Determine the [X, Y] coordinate at the center of the cell enclosing the given text.  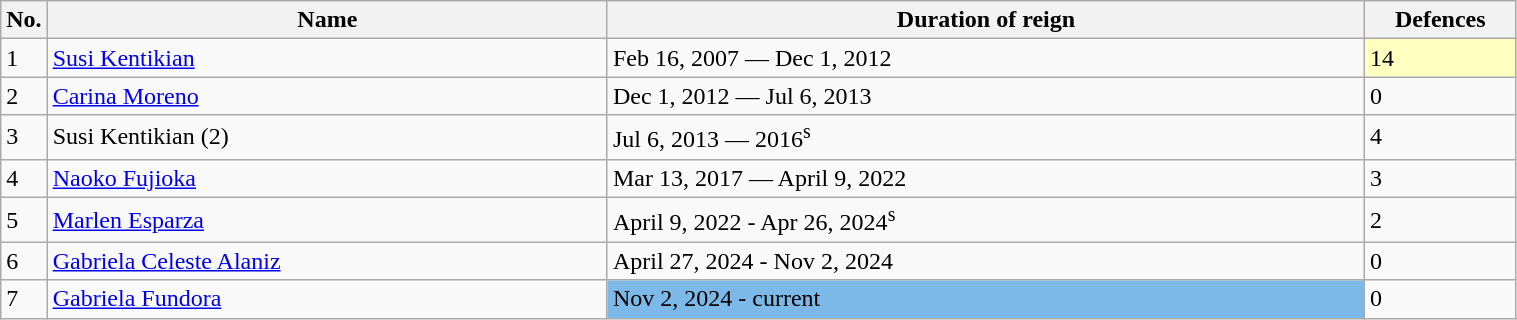
Dec 1, 2012 — Jul 6, 2013 [986, 96]
Feb 16, 2007 — Dec 1, 2012 [986, 58]
April 27, 2024 - Nov 2, 2024 [986, 261]
Name [327, 20]
Carina Moreno [327, 96]
Marlen Esparza [327, 220]
Susi Kentikian [327, 58]
6 [24, 261]
Naoko Fujioka [327, 178]
Mar 13, 2017 — April 9, 2022 [986, 178]
Gabriela Fundora [327, 299]
Jul 6, 2013 — 2016s [986, 138]
Gabriela Celeste Alaniz [327, 261]
Nov 2, 2024 - current [986, 299]
Susi Kentikian (2) [327, 138]
14 [1441, 58]
No. [24, 20]
April 9, 2022 - Apr 26, 2024s [986, 220]
1 [24, 58]
Duration of reign [986, 20]
7 [24, 299]
5 [24, 220]
Defences [1441, 20]
